For the text-containing cell, return its midpoint in (x, y) coordinate format. 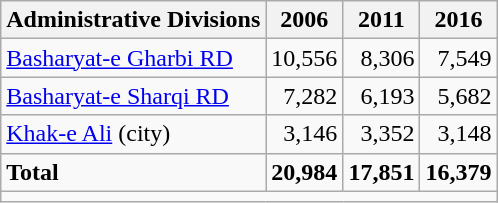
3,146 (304, 134)
7,282 (304, 96)
3,148 (458, 134)
17,851 (382, 172)
20,984 (304, 172)
10,556 (304, 58)
2016 (458, 20)
Basharyat-e Gharbi RD (134, 58)
Administrative Divisions (134, 20)
6,193 (382, 96)
7,549 (458, 58)
2011 (382, 20)
5,682 (458, 96)
8,306 (382, 58)
Total (134, 172)
2006 (304, 20)
Basharyat-e Sharqi RD (134, 96)
Khak-e Ali (city) (134, 134)
3,352 (382, 134)
16,379 (458, 172)
